Output the (X, Y) coordinate of the center of the cell containing the given text.  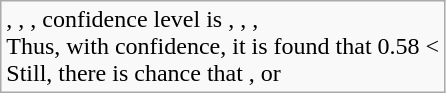
, , , confidence level is , , , Thus, with confidence, it is found that 0.58 < Still, there is chance that , or (223, 47)
